For the text-containing cell, return its midpoint in (X, Y) coordinate format. 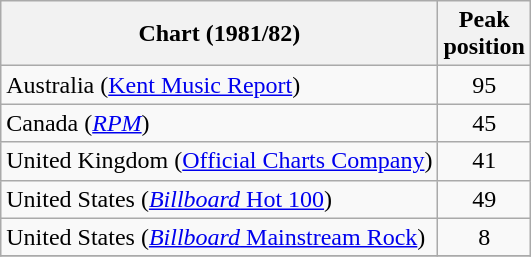
8 (484, 237)
Canada (RPM) (220, 123)
United States (Billboard Hot 100) (220, 199)
Chart (1981/82) (220, 34)
45 (484, 123)
49 (484, 199)
United States (Billboard Mainstream Rock) (220, 237)
Peak position (484, 34)
United Kingdom (Official Charts Company) (220, 161)
41 (484, 161)
Australia (Kent Music Report) (220, 85)
95 (484, 85)
